From the cell containing the given text, extract its center point as (x, y) coordinate. 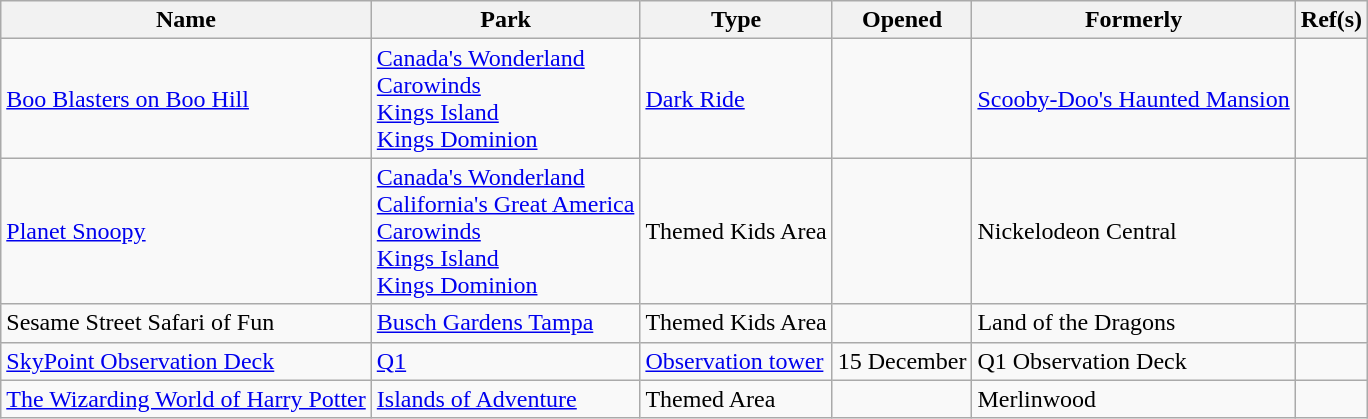
Merlinwood (1134, 399)
Land of the Dragons (1134, 323)
Park (506, 20)
15 December (902, 361)
Canada's WonderlandCalifornia's Great AmericaCarowindsKings IslandKings Dominion (506, 231)
Dark Ride (736, 98)
Q1 Observation Deck (1134, 361)
Boo Blasters on Boo Hill (186, 98)
Canada's WonderlandCarowindsKings IslandKings Dominion (506, 98)
Islands of Adventure (506, 399)
Nickelodeon Central (1134, 231)
Formerly (1134, 20)
The Wizarding World of Harry Potter (186, 399)
Name (186, 20)
Ref(s) (1331, 20)
Busch Gardens Tampa (506, 323)
Themed Area (736, 399)
Scooby-Doo's Haunted Mansion (1134, 98)
Type (736, 20)
SkyPoint Observation Deck (186, 361)
Q1 (506, 361)
Planet Snoopy (186, 231)
Observation tower (736, 361)
Sesame Street Safari of Fun (186, 323)
Opened (902, 20)
